Capture the cell that displays the provided text and extract its (X, Y) central coordinate. 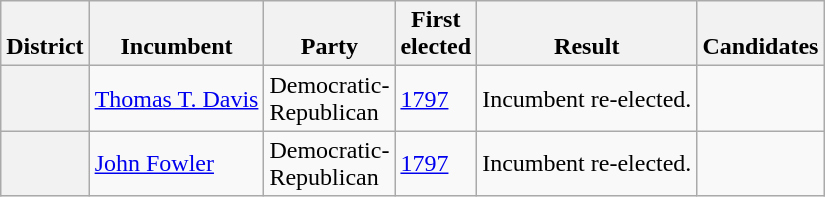
Result (587, 34)
Firstelected (436, 34)
Party (330, 34)
Candidates (760, 34)
John Fowler (176, 164)
District (45, 34)
Incumbent (176, 34)
Thomas T. Davis (176, 98)
